Find where the given text appears and provide that cell's center as (x, y) coordinate. 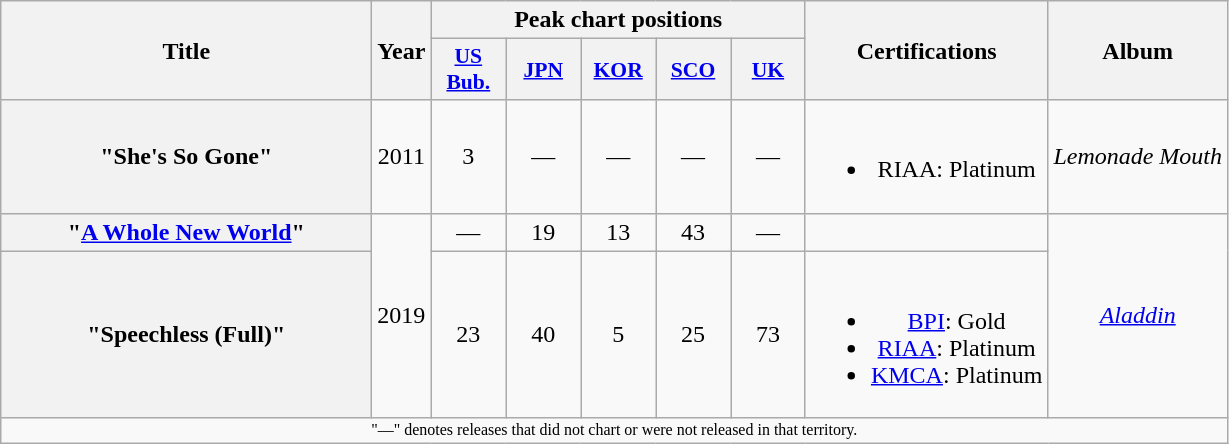
USBub. (468, 70)
"A Whole New World" (186, 232)
RIAA: Platinum (926, 156)
19 (544, 232)
3 (468, 156)
UK (768, 70)
Year (402, 50)
"Speechless (Full)" (186, 334)
KOR (618, 70)
JPN (544, 70)
2011 (402, 156)
"She's So Gone" (186, 156)
Certifications (926, 50)
13 (618, 232)
Lemonade Mouth (1138, 156)
BPI: GoldRIAA: PlatinumKMCA: Platinum (926, 334)
23 (468, 334)
SCO (694, 70)
Album (1138, 50)
5 (618, 334)
"—" denotes releases that did not chart or were not released in that territory. (614, 430)
Aladdin (1138, 316)
25 (694, 334)
43 (694, 232)
Peak chart positions (618, 20)
2019 (402, 316)
73 (768, 334)
Title (186, 50)
40 (544, 334)
